Return (X, Y) of the center of cell containing provided text 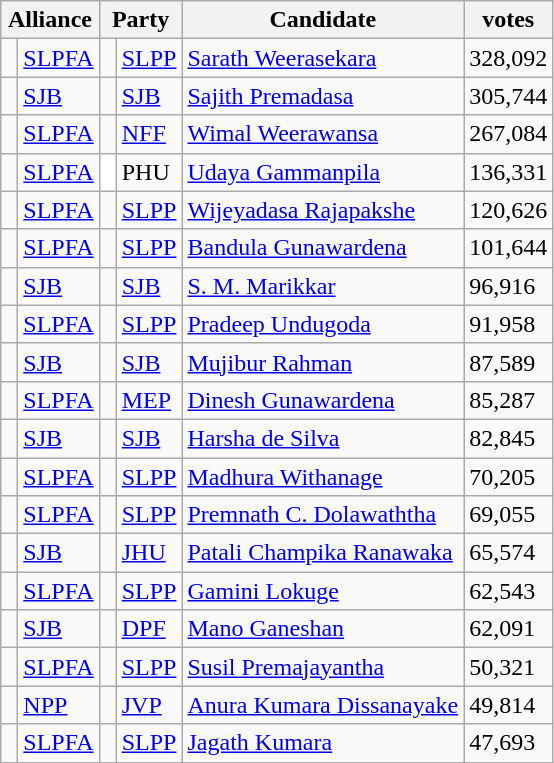
62,543 (508, 591)
70,205 (508, 477)
Gamini Lokuge (323, 591)
136,331 (508, 172)
votes (508, 20)
PHU (149, 172)
NPP (58, 705)
120,626 (508, 210)
Premnath C. Dolawaththa (323, 515)
267,084 (508, 134)
MEP (149, 400)
NFF (149, 134)
JVP (149, 705)
65,574 (508, 553)
Alliance (50, 20)
91,958 (508, 324)
Jagath Kumara (323, 743)
JHU (149, 553)
82,845 (508, 438)
Wimal Weerawansa (323, 134)
87,589 (508, 362)
Mano Ganeshan (323, 629)
Pradeep Undugoda (323, 324)
Bandula Gunawardena (323, 248)
Dinesh Gunawardena (323, 400)
Susil Premajayantha (323, 667)
62,091 (508, 629)
DPF (149, 629)
69,055 (508, 515)
Patali Champika Ranawaka (323, 553)
Madhura Withanage (323, 477)
Mujibur Rahman (323, 362)
50,321 (508, 667)
Wijeyadasa Rajapakshe (323, 210)
Party (140, 20)
Anura Kumara Dissanayake (323, 705)
101,644 (508, 248)
47,693 (508, 743)
Candidate (323, 20)
Harsha de Silva (323, 438)
85,287 (508, 400)
328,092 (508, 58)
Udaya Gammanpila (323, 172)
96,916 (508, 286)
Sajith Premadasa (323, 96)
49,814 (508, 705)
Sarath Weerasekara (323, 58)
S. M. Marikkar (323, 286)
305,744 (508, 96)
